Search for the cell housing the specified text and yield its (X, Y) center coordinate. 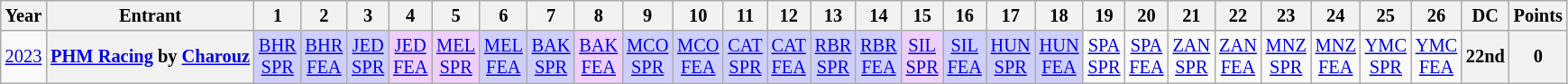
10 (698, 15)
YMCFEA (1436, 57)
2 (325, 15)
MELFEA (503, 57)
SILSPR (922, 57)
Year (23, 15)
MNZFEA (1336, 57)
5 (456, 15)
YMCSPR (1386, 57)
22 (1238, 15)
18 (1059, 15)
SPASPR (1104, 57)
16 (965, 15)
SPAFEA (1146, 57)
BAKFEA (599, 57)
12 (789, 15)
Entrant (150, 15)
0 (1538, 57)
15 (922, 15)
24 (1336, 15)
9 (647, 15)
SILFEA (965, 57)
19 (1104, 15)
JEDSPR (368, 57)
3 (368, 15)
14 (878, 15)
PHM Racing by Charouz (150, 57)
21 (1192, 15)
ZANFEA (1238, 57)
CATFEA (789, 57)
Points (1538, 15)
20 (1146, 15)
RBRFEA (878, 57)
26 (1436, 15)
8 (599, 15)
RBRSPR (833, 57)
22nd (1486, 57)
13 (833, 15)
HUNSPR (1011, 57)
BHRSPR (278, 57)
BAKSPR (552, 57)
6 (503, 15)
JEDFEA (410, 57)
MCOSPR (647, 57)
17 (1011, 15)
23 (1286, 15)
MELSPR (456, 57)
MCOFEA (698, 57)
25 (1386, 15)
4 (410, 15)
7 (552, 15)
CATSPR (745, 57)
HUNFEA (1059, 57)
11 (745, 15)
ZANSPR (1192, 57)
1 (278, 15)
BHRFEA (325, 57)
MNZSPR (1286, 57)
DC (1486, 15)
2023 (23, 57)
